Find where the given text appears and provide that cell's center as (x, y) coordinate. 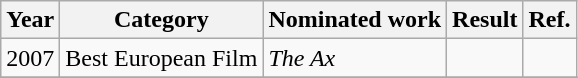
The Ax (355, 58)
Nominated work (355, 20)
Year (30, 20)
Category (162, 20)
2007 (30, 58)
Ref. (550, 20)
Result (485, 20)
Best European Film (162, 58)
